Return [X, Y] of the center of cell containing provided text 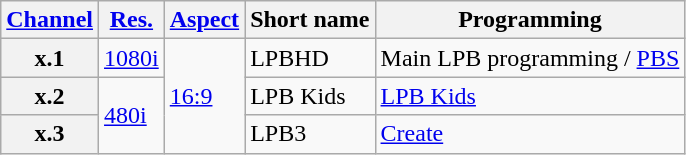
Programming [530, 20]
LPB3 [310, 134]
x.1 [50, 58]
x.3 [50, 134]
480i [132, 115]
16:9 [204, 96]
x.2 [50, 96]
1080i [132, 58]
Short name [310, 20]
Create [530, 134]
LPBHD [310, 58]
Res. [132, 20]
Aspect [204, 20]
Main LPB programming / PBS [530, 58]
Channel [50, 20]
